Scan for the cell matching the given text and deliver its [x, y] coordinate at center. 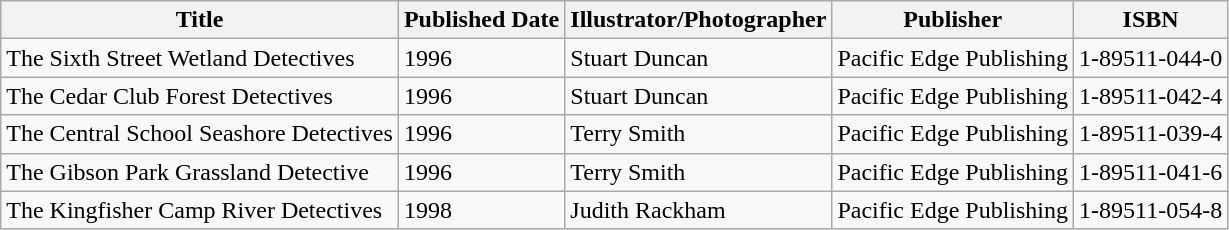
1-89511-044-0 [1151, 58]
The Sixth Street Wetland Detectives [200, 58]
The Gibson Park Grassland Detective [200, 172]
Title [200, 20]
1998 [481, 210]
1-89511-054-8 [1151, 210]
1-89511-041-6 [1151, 172]
ISBN [1151, 20]
The Central School Seashore Detectives [200, 134]
1-89511-039-4 [1151, 134]
The Cedar Club Forest Detectives [200, 96]
Judith Rackham [698, 210]
Publisher [953, 20]
Illustrator/Photographer [698, 20]
The Kingfisher Camp River Detectives [200, 210]
Published Date [481, 20]
1-89511-042-4 [1151, 96]
